Return [x, y] of the center of cell containing provided text 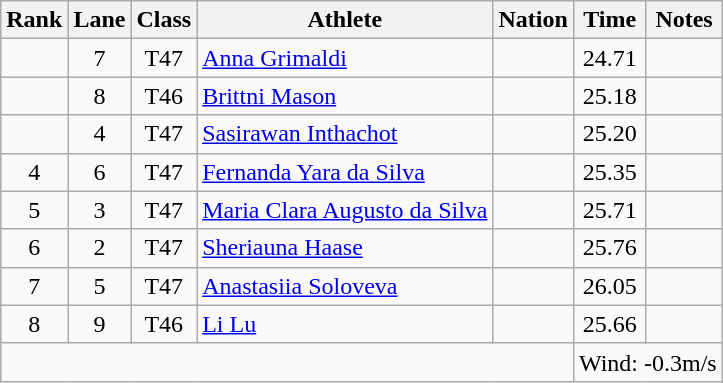
24.71 [610, 58]
Notes [684, 20]
2 [100, 248]
Sheriauna Haase [345, 248]
Li Lu [345, 324]
Maria Clara Augusto da Silva [345, 210]
Time [610, 20]
Class [164, 20]
Lane [100, 20]
Brittni Mason [345, 96]
25.71 [610, 210]
25.18 [610, 96]
Anna Grimaldi [345, 58]
Athlete [345, 20]
Sasirawan Inthachot [345, 134]
3 [100, 210]
Fernanda Yara da Silva [345, 172]
25.20 [610, 134]
Nation [533, 20]
9 [100, 324]
25.66 [610, 324]
Anastasiia Soloveva [345, 286]
Rank [34, 20]
25.76 [610, 248]
Wind: -0.3m/s [648, 362]
26.05 [610, 286]
25.35 [610, 172]
